Search for the cell housing the specified text and yield its [x, y] center coordinate. 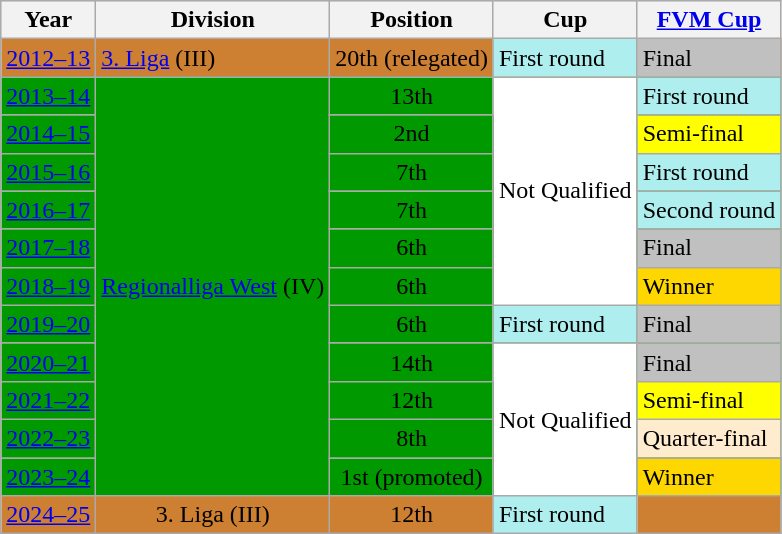
1st (promoted) [412, 477]
Position [412, 20]
2014–15 [48, 134]
2012–13 [48, 58]
2013–14 [48, 96]
2021–22 [48, 400]
13th [412, 96]
Second round [709, 210]
8th [412, 438]
2016–17 [48, 210]
2022–23 [48, 438]
Quarter-final [709, 438]
FVM Cup [709, 20]
2019–20 [48, 324]
2018–19 [48, 286]
2023–24 [48, 477]
2024–25 [48, 515]
20th (relegated) [412, 58]
Regionalliga West (IV) [213, 286]
2015–16 [48, 172]
Cup [565, 20]
Division [213, 20]
2020–21 [48, 362]
2nd [412, 134]
Year [48, 20]
14th [412, 362]
2017–18 [48, 248]
